Pinpoint the cell where the given text exists, returning its [X, Y] midpoint coordinate. 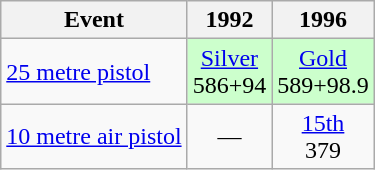
Gold589+98.9 [324, 72]
Silver586+94 [230, 72]
1996 [324, 20]
10 metre air pistol [94, 136]
1992 [230, 20]
15th379 [324, 136]
Event [94, 20]
— [230, 136]
25 metre pistol [94, 72]
